Output the [X, Y] coordinate of the center of the cell containing the given text.  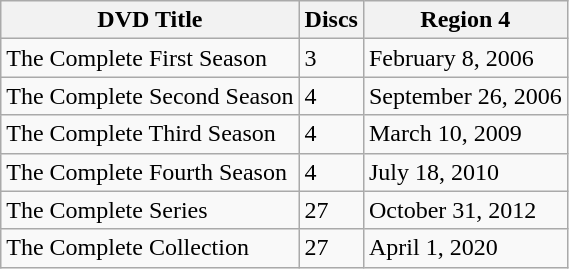
October 31, 2012 [465, 210]
The Complete Fourth Season [150, 172]
The Complete Second Season [150, 96]
Discs [331, 20]
The Complete Third Season [150, 134]
April 1, 2020 [465, 248]
March 10, 2009 [465, 134]
July 18, 2010 [465, 172]
The Complete Series [150, 210]
DVD Title [150, 20]
February 8, 2006 [465, 58]
3 [331, 58]
Region 4 [465, 20]
The Complete First Season [150, 58]
The Complete Collection [150, 248]
September 26, 2006 [465, 96]
